From the cell containing the given text, extract its center point as [X, Y] coordinate. 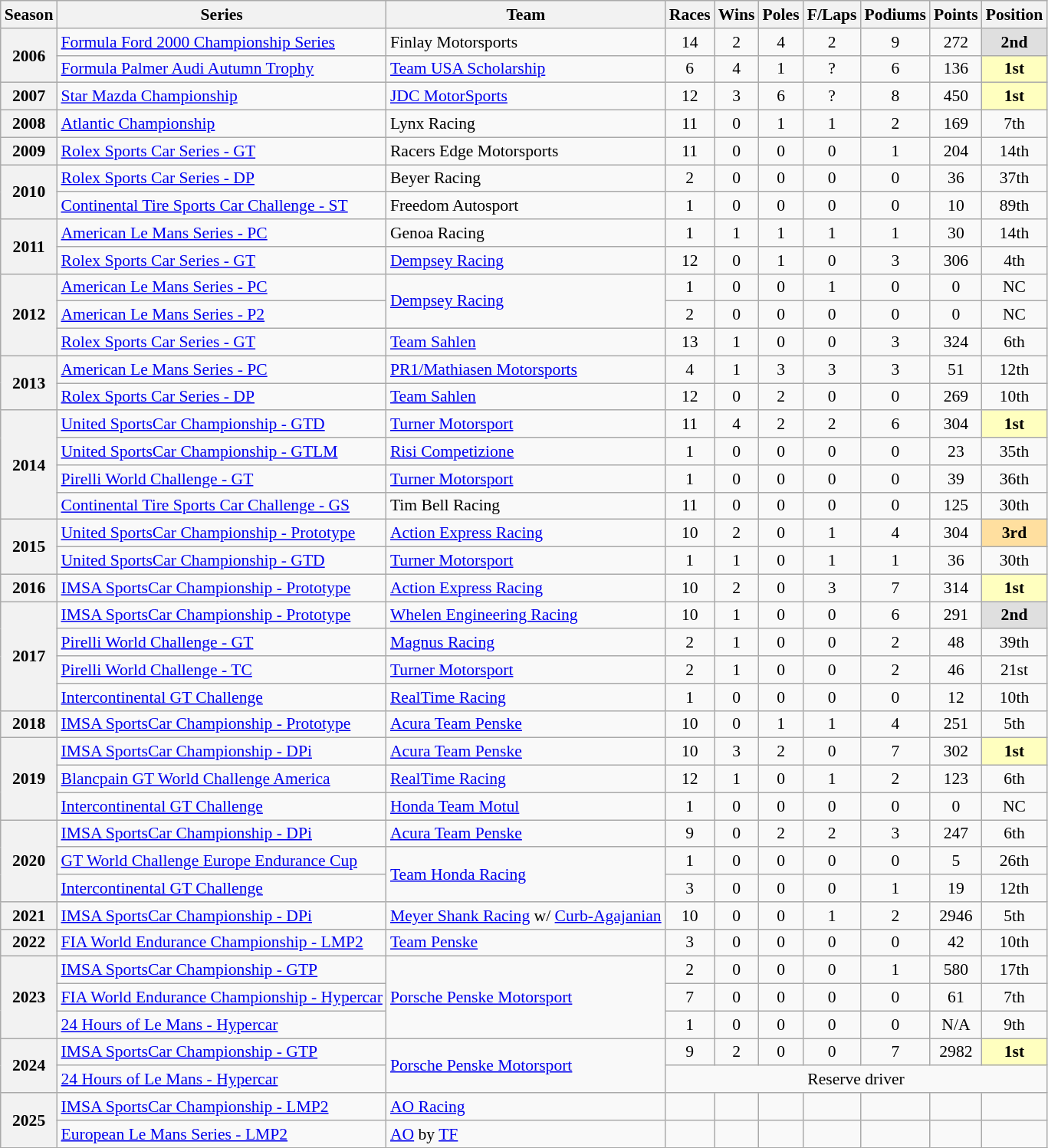
2016 [29, 588]
4th [1014, 261]
Races [690, 15]
Points [956, 15]
48 [956, 643]
2017 [29, 656]
2023 [29, 998]
247 [956, 834]
2011 [29, 247]
F/Laps [833, 15]
Poles [781, 15]
136 [956, 69]
United SportsCar Championship - Prototype [221, 533]
35th [1014, 451]
2024 [29, 1065]
291 [956, 615]
2019 [29, 779]
13 [690, 343]
Tim Bell Racing [526, 506]
2008 [29, 124]
Finlay Motorsports [526, 42]
GT World Challenge Europe Endurance Cup [221, 861]
Freedom Autosport [526, 206]
204 [956, 151]
Team Penske [526, 943]
Risi Competizione [526, 451]
2021 [29, 916]
2009 [29, 151]
Magnus Racing [526, 643]
169 [956, 124]
26th [1014, 861]
2007 [29, 97]
Meyer Shank Racing w/ Curb-Agajanian [526, 916]
61 [956, 998]
Genoa Racing [526, 233]
51 [956, 369]
2013 [29, 383]
Star Mazda Championship [221, 97]
Continental Tire Sports Car Challenge - GS [221, 506]
269 [956, 397]
3rd [1014, 533]
19 [956, 888]
14 [690, 42]
Atlantic Championship [221, 124]
Reserve driver [856, 1080]
Racers Edge Motorsports [526, 151]
39th [1014, 643]
AO Racing [526, 1107]
9th [1014, 1025]
123 [956, 779]
2015 [29, 547]
Podiums [895, 15]
23 [956, 451]
2010 [29, 192]
Team USA Scholarship [526, 69]
580 [956, 970]
Season [29, 15]
324 [956, 343]
272 [956, 42]
125 [956, 506]
Series [221, 15]
89th [1014, 206]
37th [1014, 179]
36th [1014, 479]
JDC MotorSports [526, 97]
2014 [29, 465]
European Le Mans Series - LMP2 [221, 1134]
Continental Tire Sports Car Challenge - ST [221, 206]
FIA World Endurance Championship - Hypercar [221, 998]
Whelen Engineering Racing [526, 615]
17th [1014, 970]
IMSA SportsCar Championship - LMP2 [221, 1107]
2025 [29, 1120]
2018 [29, 724]
2022 [29, 943]
2006 [29, 55]
American Le Mans Series - P2 [221, 315]
21st [1014, 670]
AO by TF [526, 1134]
Wins [737, 15]
30 [956, 233]
39 [956, 479]
450 [956, 97]
Pirelli World Challenge - TC [221, 670]
314 [956, 588]
FIA World Endurance Championship - LMP2 [221, 943]
Formula Ford 2000 Championship Series [221, 42]
8 [895, 97]
302 [956, 752]
United SportsCar Championship - GTLM [221, 451]
Team Honda Racing [526, 875]
42 [956, 943]
Position [1014, 15]
2020 [29, 861]
2946 [956, 916]
2982 [956, 1052]
PR1/Mathiasen Motorsports [526, 369]
46 [956, 670]
Formula Palmer Audi Autumn Trophy [221, 69]
Team [526, 15]
2012 [29, 314]
5 [956, 861]
306 [956, 261]
Honda Team Motul [526, 806]
Blancpain GT World Challenge America [221, 779]
251 [956, 724]
Beyer Racing [526, 179]
Lynx Racing [526, 124]
N/A [956, 1025]
